Locate the cell with the specified text and output its [x, y] center coordinate. 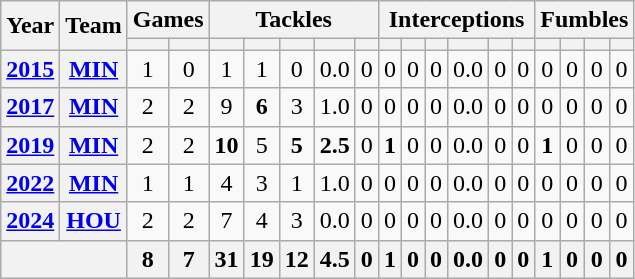
Year [30, 26]
Fumbles [584, 20]
2022 [30, 183]
2015 [30, 69]
2024 [30, 221]
6 [262, 107]
12 [296, 259]
Tackles [294, 20]
4.5 [334, 259]
19 [262, 259]
2017 [30, 107]
HOU [94, 221]
Games [168, 20]
10 [226, 145]
Interceptions [456, 20]
31 [226, 259]
2019 [30, 145]
8 [148, 259]
9 [226, 107]
Team [94, 26]
2.5 [334, 145]
